For the text-containing cell, return its midpoint in (x, y) coordinate format. 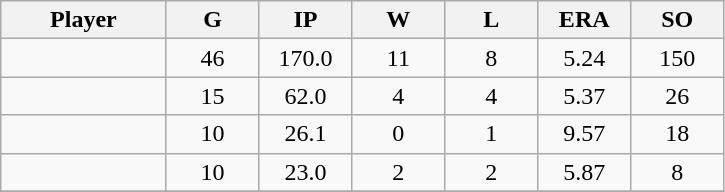
ERA (584, 20)
SO (678, 20)
11 (398, 58)
62.0 (306, 96)
1 (492, 134)
5.87 (584, 172)
W (398, 20)
26.1 (306, 134)
0 (398, 134)
L (492, 20)
46 (212, 58)
18 (678, 134)
23.0 (306, 172)
IP (306, 20)
5.37 (584, 96)
5.24 (584, 58)
170.0 (306, 58)
26 (678, 96)
Player (84, 20)
9.57 (584, 134)
G (212, 20)
15 (212, 96)
150 (678, 58)
